Capture the cell that displays the provided text and extract its (x, y) central coordinate. 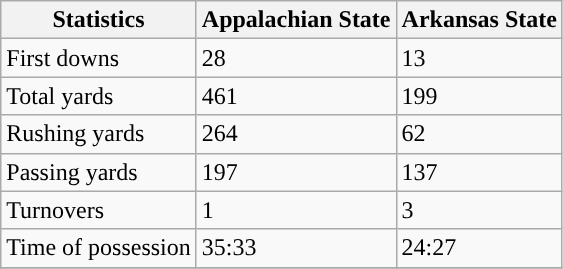
Arkansas State (479, 20)
13 (479, 58)
461 (296, 96)
35:33 (296, 248)
Time of possession (99, 248)
Total yards (99, 96)
137 (479, 172)
Appalachian State (296, 20)
264 (296, 134)
Passing yards (99, 172)
3 (479, 210)
Rushing yards (99, 134)
1 (296, 210)
Turnovers (99, 210)
62 (479, 134)
199 (479, 96)
197 (296, 172)
24:27 (479, 248)
First downs (99, 58)
28 (296, 58)
Statistics (99, 20)
